Find where the given text appears and provide that cell's center as [x, y] coordinate. 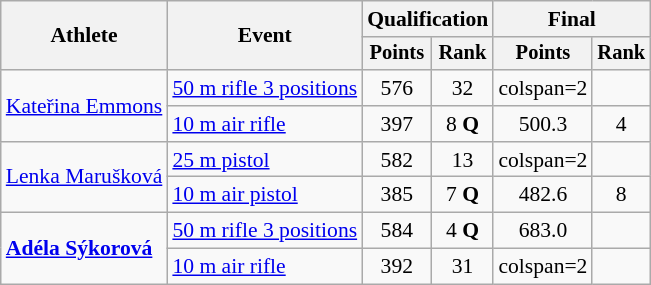
Adéla Sýkorová [84, 248]
7 Q [462, 195]
482.6 [542, 195]
Final [572, 19]
Qualification [428, 19]
385 [396, 195]
13 [462, 160]
10 m air pistol [264, 195]
683.0 [542, 231]
31 [462, 267]
584 [396, 231]
392 [396, 267]
Lenka Marušková [84, 178]
4 [621, 124]
32 [462, 88]
Kateřina Emmons [84, 106]
576 [396, 88]
4 Q [462, 231]
Event [264, 36]
582 [396, 160]
8 Q [462, 124]
8 [621, 195]
397 [396, 124]
Athlete [84, 36]
25 m pistol [264, 160]
500.3 [542, 124]
